Capture the cell that displays the provided text and extract its [x, y] central coordinate. 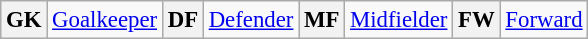
Forward [544, 20]
MF [322, 20]
Defender [250, 20]
FW [476, 20]
Midfielder [399, 20]
GK [24, 20]
Goalkeeper [105, 20]
DF [182, 20]
